Identify which cell holds the provided text, then report its [X, Y] central coordinate. 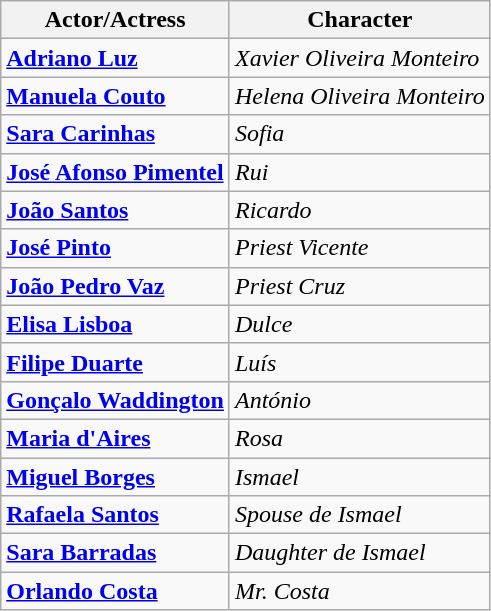
Miguel Borges [116, 477]
Character [360, 20]
Ismael [360, 477]
Ricardo [360, 210]
Priest Cruz [360, 286]
Adriano Luz [116, 58]
Dulce [360, 324]
Rui [360, 172]
Luís [360, 362]
João Pedro Vaz [116, 286]
Filipe Duarte [116, 362]
Actor/Actress [116, 20]
Sofia [360, 134]
José Pinto [116, 248]
Mr. Costa [360, 591]
Daughter de Ismael [360, 553]
Manuela Couto [116, 96]
Elisa Lisboa [116, 324]
Sara Barradas [116, 553]
Gonçalo Waddington [116, 400]
Priest Vicente [360, 248]
Maria d'Aires [116, 438]
Rafaela Santos [116, 515]
José Afonso Pimentel [116, 172]
Sara Carinhas [116, 134]
Spouse de Ismael [360, 515]
Helena Oliveira Monteiro [360, 96]
Xavier Oliveira Monteiro [360, 58]
João Santos [116, 210]
Orlando Costa [116, 591]
António [360, 400]
Rosa [360, 438]
